Search for the cell housing the specified text and yield its (X, Y) center coordinate. 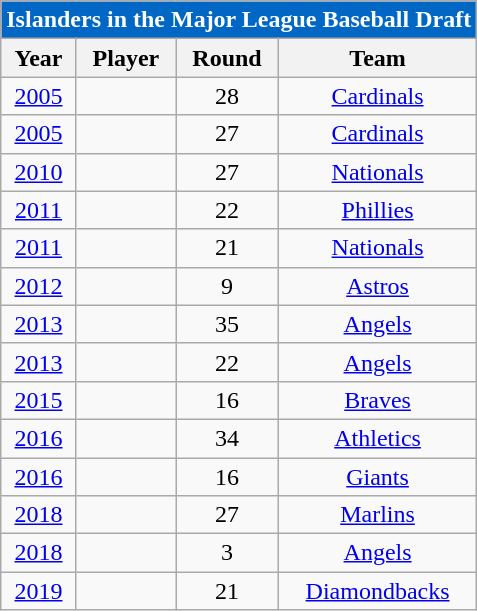
9 (228, 286)
Giants (377, 477)
Team (377, 58)
Athletics (377, 438)
Phillies (377, 210)
3 (228, 553)
Round (228, 58)
2015 (39, 400)
Year (39, 58)
2012 (39, 286)
28 (228, 96)
Marlins (377, 515)
2019 (39, 591)
Player (126, 58)
34 (228, 438)
Diamondbacks (377, 591)
35 (228, 324)
2010 (39, 172)
Astros (377, 286)
Braves (377, 400)
Islanders in the Major League Baseball Draft (239, 20)
